Determine the (X, Y) coordinate at the center of the cell enclosing the given text.  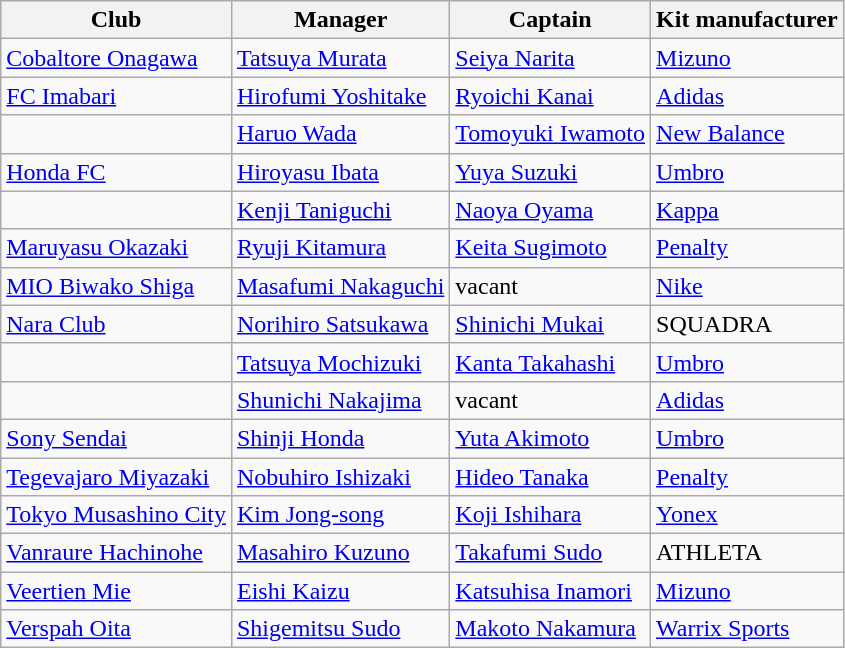
Tatsuya Mochizuki (340, 362)
Shunichi Nakajima (340, 400)
Tomoyuki Iwamoto (550, 134)
Eishi Kaizu (340, 591)
Kanta Takahashi (550, 362)
Seiya Narita (550, 58)
Cobaltore Onagawa (116, 58)
Yuta Akimoto (550, 438)
Shinichi Mukai (550, 324)
Yonex (748, 515)
Norihiro Satsukawa (340, 324)
Keita Sugimoto (550, 248)
Masahiro Kuzuno (340, 553)
Hirofumi Yoshitake (340, 96)
Honda FC (116, 172)
Tegevajaro Miyazaki (116, 477)
Veertien Mie (116, 591)
Kit manufacturer (748, 20)
Makoto Nakamura (550, 629)
MIO Biwako Shiga (116, 286)
Ryuji Kitamura (340, 248)
Tokyo Musashino City (116, 515)
Yuya Suzuki (550, 172)
Kenji Taniguchi (340, 210)
Captain (550, 20)
New Balance (748, 134)
Ryoichi Kanai (550, 96)
ATHLETA (748, 553)
Hideo Tanaka (550, 477)
Nike (748, 286)
Tatsuya Murata (340, 58)
Maruyasu Okazaki (116, 248)
Warrix Sports (748, 629)
Sony Sendai (116, 438)
Takafumi Sudo (550, 553)
Shinji Honda (340, 438)
Masafumi Nakaguchi (340, 286)
Kim Jong-song (340, 515)
Verspah Oita (116, 629)
Shigemitsu Sudo (340, 629)
Manager (340, 20)
Koji Ishihara (550, 515)
Katsuhisa Inamori (550, 591)
FC Imabari (116, 96)
Kappa (748, 210)
Haruo Wada (340, 134)
Nobuhiro Ishizaki (340, 477)
Nara Club (116, 324)
SQUADRA (748, 324)
Vanraure Hachinohe (116, 553)
Naoya Oyama (550, 210)
Hiroyasu Ibata (340, 172)
Club (116, 20)
